Output the [x, y] coordinate of the center of the cell containing the given text.  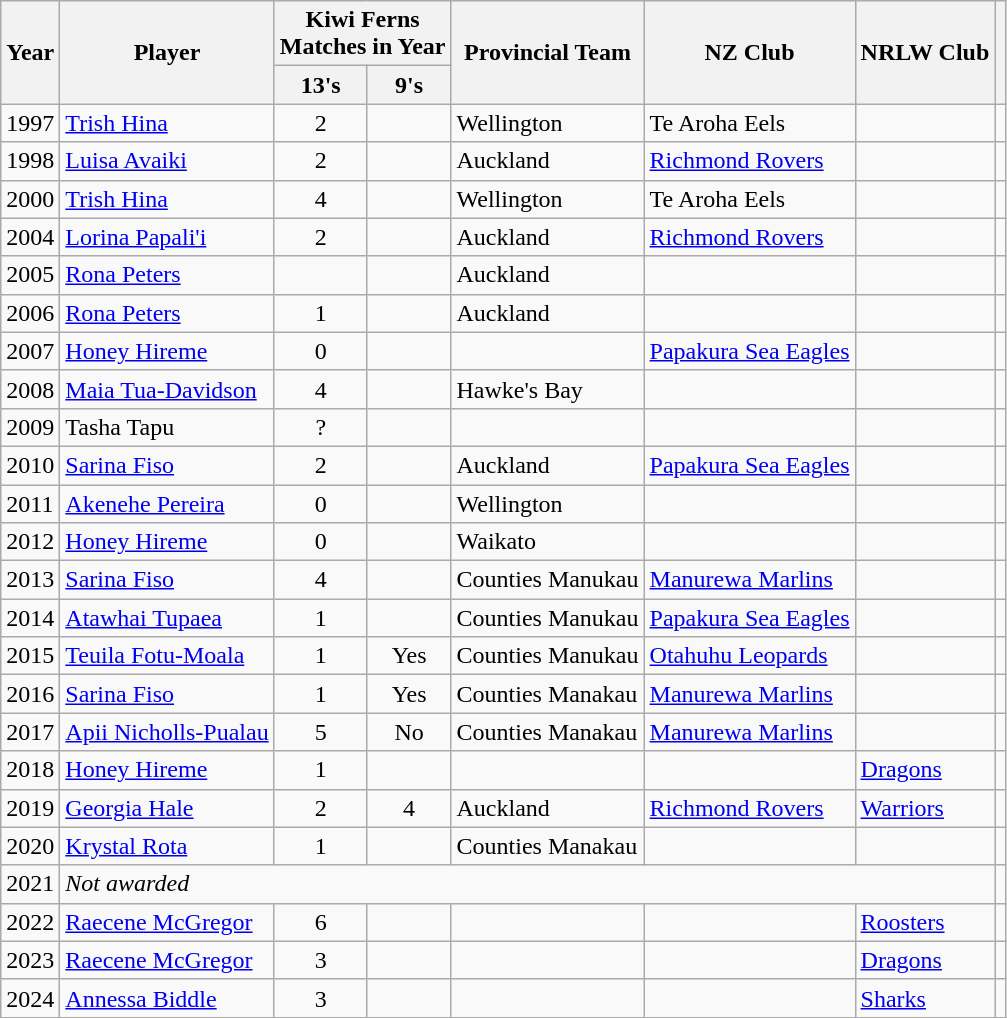
? [320, 427]
2004 [30, 237]
2010 [30, 465]
Not awarded [528, 884]
NRLW Club [925, 52]
13's [320, 85]
Atawhai Tupaea [167, 618]
2011 [30, 503]
Akenehe Pereira [167, 503]
Tasha Tapu [167, 427]
Annessa Biddle [167, 998]
Roosters [925, 922]
Luisa Avaiki [167, 161]
2012 [30, 542]
2013 [30, 580]
2018 [30, 770]
1997 [30, 123]
2015 [30, 656]
2017 [30, 732]
1998 [30, 161]
Waikato [548, 542]
2005 [30, 275]
2021 [30, 884]
Georgia Hale [167, 808]
Otahuhu Leopards [750, 656]
NZ Club [750, 52]
2024 [30, 998]
Year [30, 52]
Player [167, 52]
2023 [30, 960]
Lorina Papali'i [167, 237]
2007 [30, 351]
Maia Tua-Davidson [167, 389]
Apii Nicholls-Pualau [167, 732]
2020 [30, 846]
Teuila Fotu-Moala [167, 656]
2016 [30, 694]
2014 [30, 618]
2008 [30, 389]
Kiwi FernsMatches in Year [362, 34]
9's [409, 85]
2006 [30, 313]
6 [320, 922]
Hawke's Bay [548, 389]
No [409, 732]
2019 [30, 808]
5 [320, 732]
Sharks [925, 998]
Warriors [925, 808]
Provincial Team [548, 52]
Krystal Rota [167, 846]
2000 [30, 199]
2009 [30, 427]
2022 [30, 922]
